Identify which cell holds the provided text, then report its [x, y] central coordinate. 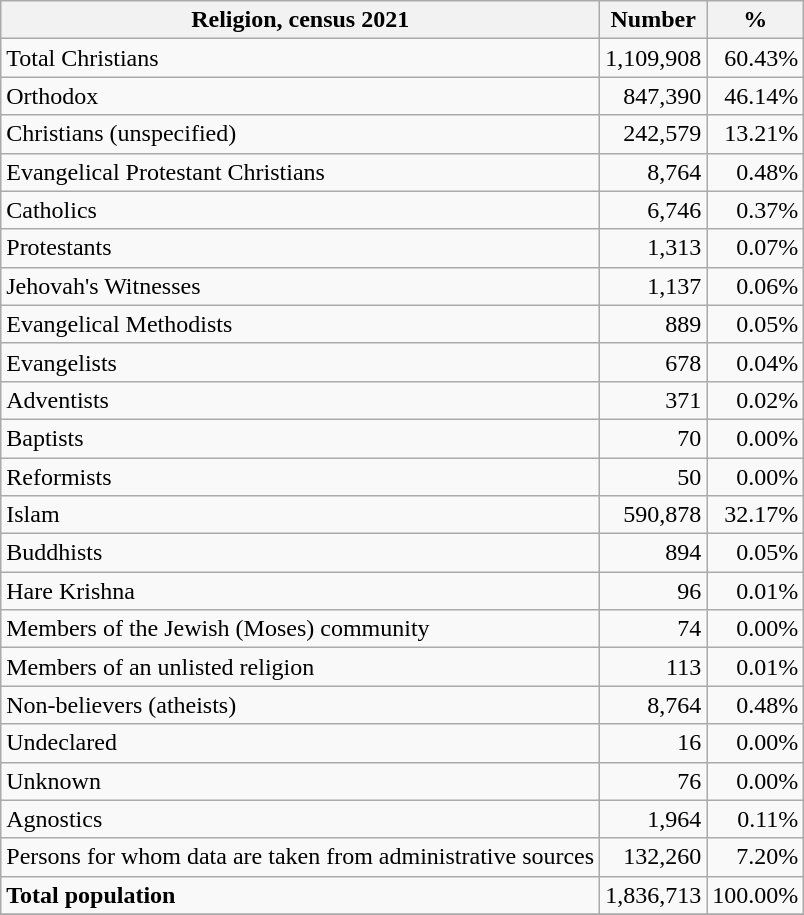
Total population [300, 895]
7.20% [756, 857]
678 [654, 362]
371 [654, 400]
0.04% [756, 362]
Non-believers (atheists) [300, 705]
1,313 [654, 248]
Islam [300, 515]
1,836,713 [654, 895]
6,746 [654, 210]
Evangelists [300, 362]
Undeclared [300, 743]
0.07% [756, 248]
Unknown [300, 781]
Hare Krishna [300, 591]
100.00% [756, 895]
Agnostics [300, 819]
Orthodox [300, 96]
Buddhists [300, 553]
0.11% [756, 819]
Adventists [300, 400]
60.43% [756, 58]
% [756, 20]
132,260 [654, 857]
Evangelical Methodists [300, 324]
76 [654, 781]
Number [654, 20]
Evangelical Protestant Christians [300, 172]
894 [654, 553]
46.14% [756, 96]
96 [654, 591]
Baptists [300, 438]
1,137 [654, 286]
Catholics [300, 210]
Christians (unspecified) [300, 134]
113 [654, 667]
1,964 [654, 819]
Jehovah's Witnesses [300, 286]
0.02% [756, 400]
590,878 [654, 515]
Religion, census 2021 [300, 20]
16 [654, 743]
Total Christians [300, 58]
0.37% [756, 210]
50 [654, 477]
Reformists [300, 477]
Persons for whom data are taken from administrative sources [300, 857]
Members of an unlisted religion [300, 667]
Members of the Jewish (Moses) community [300, 629]
242,579 [654, 134]
889 [654, 324]
74 [654, 629]
13.21% [756, 134]
0.06% [756, 286]
32.17% [756, 515]
70 [654, 438]
Protestants [300, 248]
1,109,908 [654, 58]
847,390 [654, 96]
